Extract the [x, y] coordinate from the center of the cell holding the provided text.  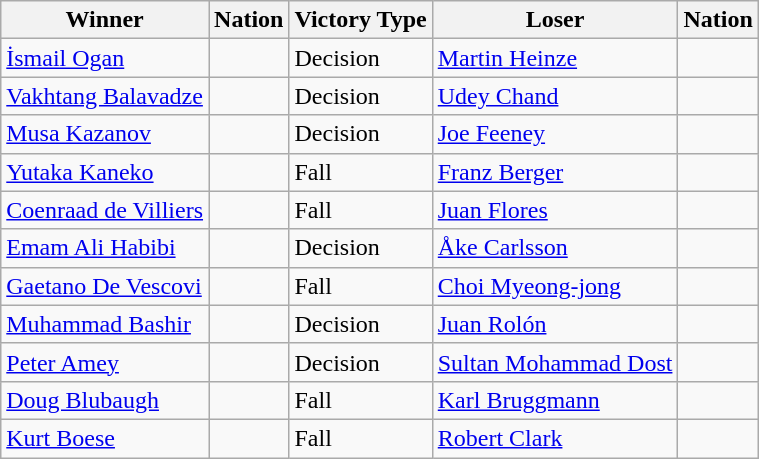
Loser [555, 20]
Doug Blubaugh [105, 400]
Gaetano De Vescovi [105, 286]
Robert Clark [555, 438]
Vakhtang Balavadze [105, 96]
Joe Feeney [555, 134]
Musa Kazanov [105, 134]
Karl Bruggmann [555, 400]
Kurt Boese [105, 438]
Emam Ali Habibi [105, 248]
Peter Amey [105, 362]
Juan Flores [555, 210]
Choi Myeong-jong [555, 286]
Juan Rolón [555, 324]
Muhammad Bashir [105, 324]
İsmail Ogan [105, 58]
Martin Heinze [555, 58]
Sultan Mohammad Dost [555, 362]
Åke Carlsson [555, 248]
Victory Type [360, 20]
Udey Chand [555, 96]
Yutaka Kaneko [105, 172]
Coenraad de Villiers [105, 210]
Winner [105, 20]
Franz Berger [555, 172]
